Find where the given text appears and provide that cell's center as [X, Y] coordinate. 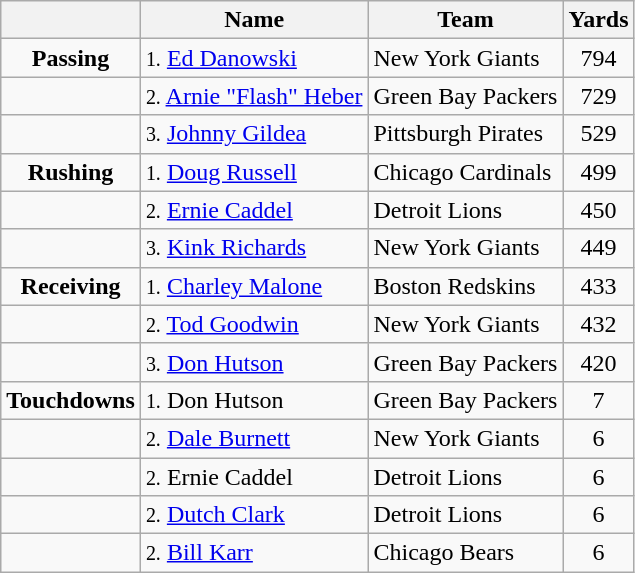
Receiving [71, 286]
Pittsburgh Pirates [466, 134]
1. Don Hutson [254, 400]
2. Tod Goodwin [254, 324]
499 [598, 172]
Chicago Cardinals [466, 172]
Yards [598, 20]
Touchdowns [71, 400]
Chicago Bears [466, 553]
Rushing [71, 172]
729 [598, 96]
2. Arnie "Flash" Heber [254, 96]
Name [254, 20]
Passing [71, 58]
1. Charley Malone [254, 286]
2. Bill Karr [254, 553]
450 [598, 210]
794 [598, 58]
432 [598, 324]
2. Dale Burnett [254, 438]
1. Doug Russell [254, 172]
2. Dutch Clark [254, 515]
7 [598, 400]
3. Kink Richards [254, 248]
3. Johnny Gildea [254, 134]
449 [598, 248]
1. Ed Danowski [254, 58]
Boston Redskins [466, 286]
3. Don Hutson [254, 362]
433 [598, 286]
529 [598, 134]
420 [598, 362]
Team [466, 20]
